Return (X, Y) of the center of cell containing provided text 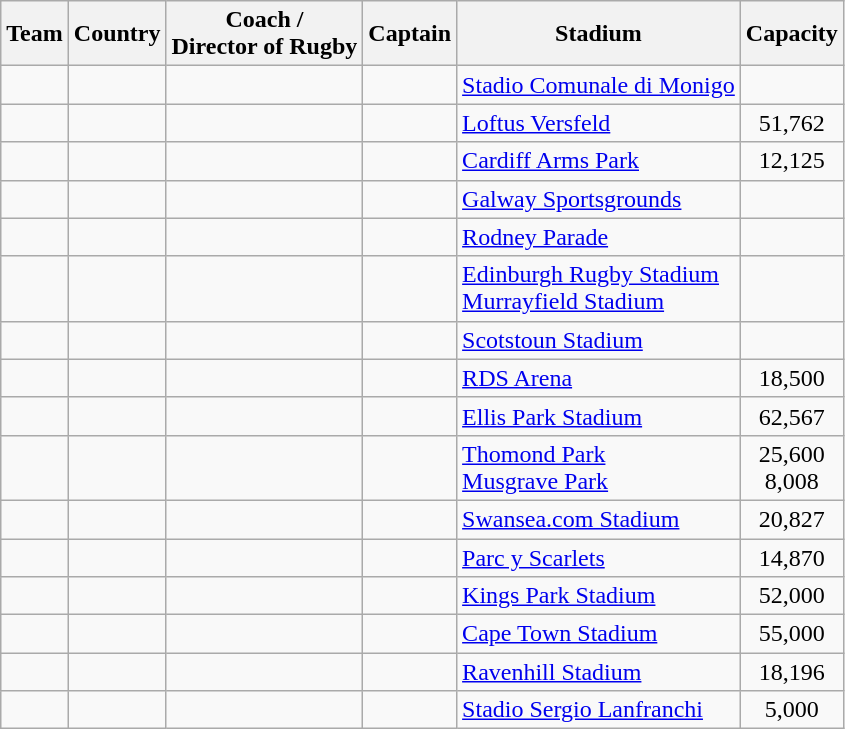
Country (117, 34)
51,762 (792, 123)
Team (35, 34)
Swansea.com Stadium (599, 519)
Cardiff Arms Park (599, 161)
14,870 (792, 557)
Thomond ParkMusgrave Park (599, 468)
Captain (410, 34)
Edinburgh Rugby StadiumMurrayfield Stadium (599, 288)
Cape Town Stadium (599, 634)
Ellis Park Stadium (599, 416)
20,827 (792, 519)
18,196 (792, 672)
Ravenhill Stadium (599, 672)
5,000 (792, 710)
25,6008,008 (792, 468)
Stadio Comunale di Monigo (599, 85)
55,000 (792, 634)
Galway Sportsgrounds (599, 199)
Kings Park Stadium (599, 596)
12,125 (792, 161)
Parc y Scarlets (599, 557)
RDS Arena (599, 378)
62,567 (792, 416)
Stadio Sergio Lanfranchi (599, 710)
Loftus Versfeld (599, 123)
Scotstoun Stadium (599, 340)
Stadium (599, 34)
52,000 (792, 596)
Capacity (792, 34)
18,500 (792, 378)
Coach /Director of Rugby (264, 34)
Rodney Parade (599, 237)
